Determine the [X, Y] coordinate at the center of the cell enclosing the given text.  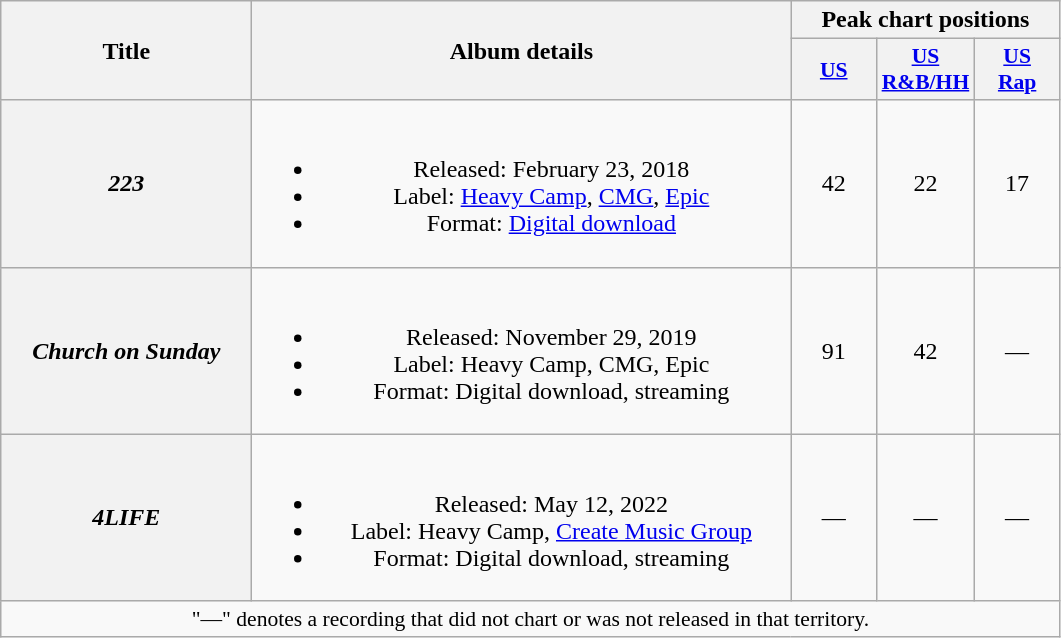
"—" denotes a recording that did not chart or was not released in that territory. [530, 619]
US R&B/HH [926, 70]
US [834, 70]
Peak chart positions [926, 20]
USRap [1017, 70]
22 [926, 184]
Released: February 23, 2018Label: Heavy Camp, CMG, EpicFormat: Digital download [522, 184]
91 [834, 350]
Church on Sunday [126, 350]
4LIFE [126, 518]
Title [126, 50]
Released: May 12, 2022Label: Heavy Camp, Create Music GroupFormat: Digital download, streaming [522, 518]
Album details [522, 50]
223 [126, 184]
17 [1017, 184]
Released: November 29, 2019Label: Heavy Camp, CMG, EpicFormat: Digital download, streaming [522, 350]
